Locate the cell with the specified text and output its [X, Y] center coordinate. 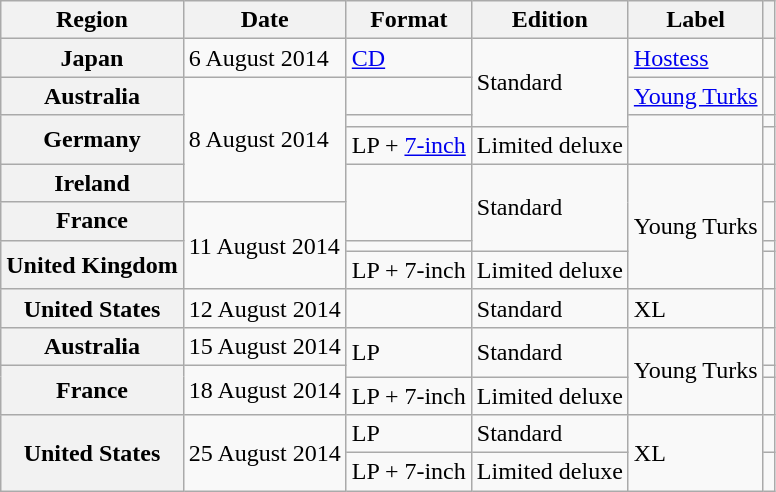
6 August 2014 [264, 58]
Format [408, 20]
Japan [92, 58]
15 August 2014 [264, 346]
Germany [92, 140]
25 August 2014 [264, 453]
CD [408, 58]
8 August 2014 [264, 140]
Edition [550, 20]
Date [264, 20]
Region [92, 20]
11 August 2014 [264, 246]
Label [696, 20]
Ireland [92, 183]
United Kingdom [92, 264]
12 August 2014 [264, 308]
18 August 2014 [264, 390]
Hostess [696, 58]
